Return [x, y] of the center of cell containing provided text 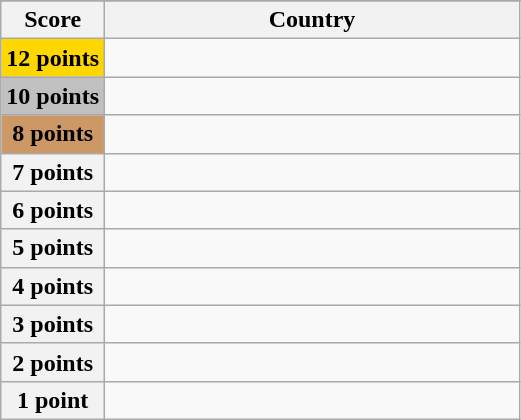
8 points [53, 134]
5 points [53, 248]
12 points [53, 58]
10 points [53, 96]
7 points [53, 172]
1 point [53, 400]
6 points [53, 210]
Country [312, 20]
3 points [53, 324]
4 points [53, 286]
Score [53, 20]
2 points [53, 362]
